Identify which cell holds the provided text, then report its (x, y) central coordinate. 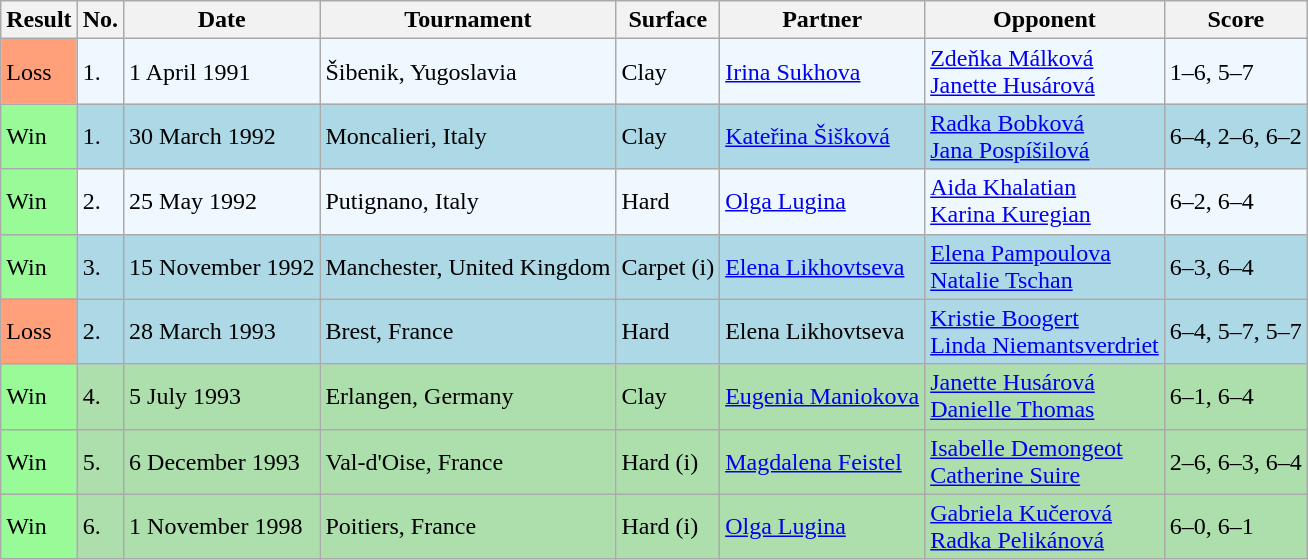
Eugenia Maniokova (822, 396)
Isabelle Demongeot Catherine Suire (1045, 462)
3. (100, 266)
Opponent (1045, 20)
Elena Pampoulova Natalie Tschan (1045, 266)
No. (100, 20)
6. (100, 526)
Surface (668, 20)
5 July 1993 (222, 396)
Date (222, 20)
Poitiers, France (468, 526)
Moncalieri, Italy (468, 136)
Kristie Boogert Linda Niemantsverdriet (1045, 332)
Tournament (468, 20)
6–4, 5–7, 5–7 (1236, 332)
Partner (822, 20)
Janette Husárová Danielle Thomas (1045, 396)
1 April 1991 (222, 72)
Val-d'Oise, France (468, 462)
30 March 1992 (222, 136)
6–3, 6–4 (1236, 266)
1–6, 5–7 (1236, 72)
25 May 1992 (222, 202)
6 December 1993 (222, 462)
Manchester, United Kingdom (468, 266)
Brest, France (468, 332)
Kateřina Šišková (822, 136)
Radka Bobková Jana Pospíšilová (1045, 136)
Zdeňka Málková Janette Husárová (1045, 72)
4. (100, 396)
6–1, 6–4 (1236, 396)
5. (100, 462)
Aida Khalatian Karina Kuregian (1045, 202)
Erlangen, Germany (468, 396)
6–0, 6–1 (1236, 526)
6–2, 6–4 (1236, 202)
15 November 1992 (222, 266)
Score (1236, 20)
Magdalena Feistel (822, 462)
6–4, 2–6, 6–2 (1236, 136)
28 March 1993 (222, 332)
Putignano, Italy (468, 202)
Carpet (i) (668, 266)
Irina Sukhova (822, 72)
2–6, 6–3, 6–4 (1236, 462)
Result (39, 20)
Šibenik, Yugoslavia (468, 72)
Gabriela Kučerová Radka Pelikánová (1045, 526)
1 November 1998 (222, 526)
